Output the [x, y] coordinate of the center of the cell containing the given text.  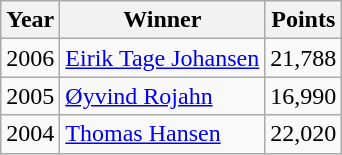
2006 [30, 58]
2004 [30, 134]
2005 [30, 96]
21,788 [304, 58]
22,020 [304, 134]
Eirik Tage Johansen [162, 58]
Thomas Hansen [162, 134]
Points [304, 20]
Winner [162, 20]
16,990 [304, 96]
Year [30, 20]
Øyvind Rojahn [162, 96]
